Provide the (X, Y) coordinate of the cell's center where the given text is located.  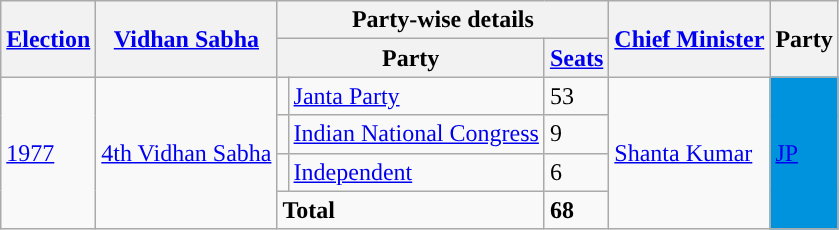
Party-wise details (443, 20)
68 (576, 210)
4th Vidhan Sabha (186, 153)
Total (410, 210)
Vidhan Sabha (186, 39)
Janta Party (416, 96)
Shanta Kumar (690, 153)
1977 (48, 153)
Indian National Congress (416, 134)
9 (576, 134)
6 (576, 172)
JP (804, 153)
Election (48, 39)
Independent (416, 172)
Seats (576, 58)
53 (576, 96)
Chief Minister (690, 39)
